Capture the cell that displays the provided text and extract its [X, Y] central coordinate. 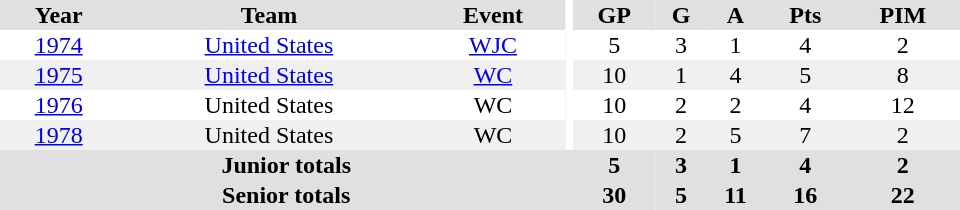
12 [903, 105]
1976 [58, 105]
30 [614, 195]
WJC [492, 45]
A [736, 15]
Year [58, 15]
Senior totals [286, 195]
7 [806, 135]
Junior totals [286, 165]
1974 [58, 45]
Pts [806, 15]
1978 [58, 135]
1975 [58, 75]
GP [614, 15]
16 [806, 195]
PIM [903, 15]
8 [903, 75]
22 [903, 195]
11 [736, 195]
G [681, 15]
Event [492, 15]
Team [268, 15]
